For the text-containing cell, return its midpoint in [X, Y] coordinate format. 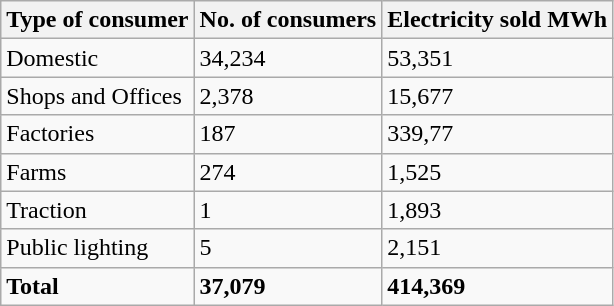
15,677 [498, 96]
Factories [98, 134]
5 [288, 248]
187 [288, 134]
339,77 [498, 134]
2,378 [288, 96]
Traction [98, 210]
2,151 [498, 248]
No. of consumers [288, 20]
Shops and Offices [98, 96]
Total [98, 286]
Domestic [98, 58]
Electricity sold MWh [498, 20]
1,525 [498, 172]
1 [288, 210]
Type of consumer [98, 20]
274 [288, 172]
414,369 [498, 286]
Farms [98, 172]
53,351 [498, 58]
1,893 [498, 210]
Public lighting [98, 248]
34,234 [288, 58]
37,079 [288, 286]
